Identify which cell holds the provided text, then report its [X, Y] central coordinate. 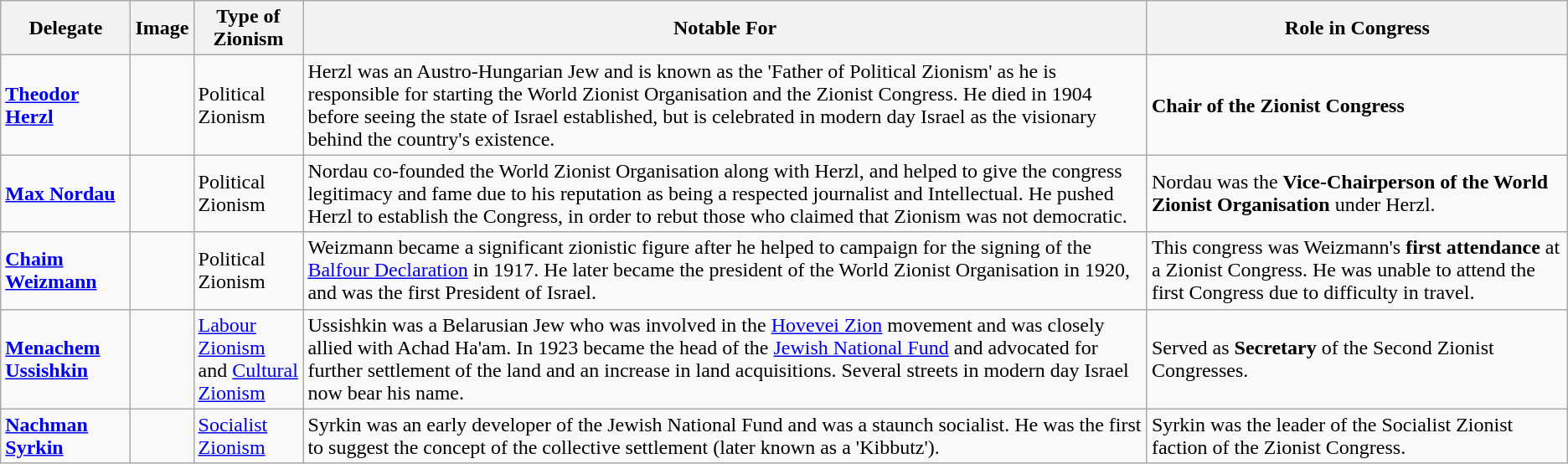
Chaim Weizmann [65, 271]
Delegate [65, 28]
Syrkin was the leader of the Socialist Zionist faction of the Zionist Congress. [1357, 436]
Max Nordau [65, 193]
Nordau was the Vice-Chairperson of the World Zionist Organisation under Herzl. [1357, 193]
This congress was Weizmann's first attendance at a Zionist Congress. He was unable to attend the first Congress due to difficulty in travel. [1357, 271]
Menachem Ussishkin [65, 358]
Socialist Zionism [248, 436]
Image [162, 28]
Notable For [725, 28]
Chair of the Zionist Congress [1357, 106]
Served as Secretary of the Second Zionist Congresses. [1357, 358]
Type of Zionism [248, 28]
Labour Zionismand Cultural Zionism [248, 358]
Theodor Herzl [65, 106]
Nachman Syrkin [65, 436]
Role in Congress [1357, 28]
